Scan for the cell matching the given text and deliver its (X, Y) coordinate at center. 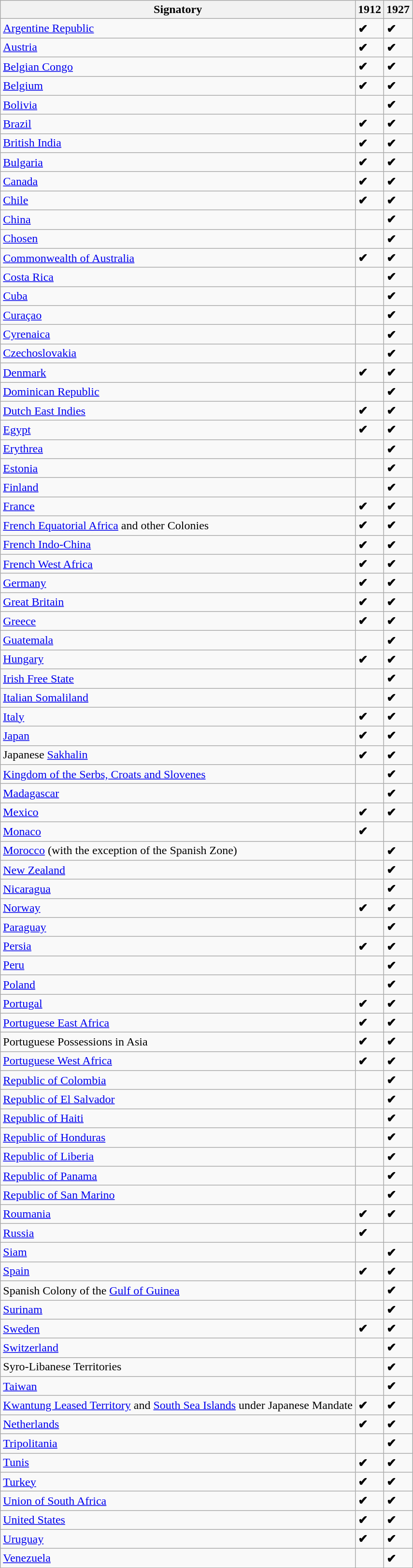
Dominican Republic (178, 392)
Belgium (178, 86)
Persia (178, 946)
Sweden (178, 1329)
China (178, 219)
Japanese Sakhalin (178, 755)
Kwantung Leased Territory and South Sea Islands under Japanese Mandate (178, 1405)
French Indo-China (178, 545)
1912 (370, 10)
Finland (178, 487)
Mexico (178, 813)
French Equatorial Africa and other Colonies (178, 525)
Madagascar (178, 793)
Republic of Honduras (178, 1137)
Venezuela (178, 1558)
Argentine Republic (178, 29)
Erythrea (178, 449)
Germany (178, 583)
Brazil (178, 124)
British India (178, 143)
Portuguese West Africa (178, 1061)
Republic of El Salvador (178, 1099)
French West Africa (178, 564)
Guatemala (178, 640)
Cyrenaica (178, 334)
Signatory (178, 10)
Curaçao (178, 315)
Republic of Panama (178, 1176)
Commonwealth of Australia (178, 258)
Belgian Congo (178, 67)
Great Britain (178, 602)
Portuguese East Africa (178, 1023)
Siam (178, 1252)
Italy (178, 717)
Republic of San Marino (178, 1195)
Poland (178, 985)
France (178, 507)
1927 (398, 10)
Italian Somaliland (178, 698)
Portuguese Possessions in Asia (178, 1042)
Costa Rica (178, 277)
Spanish Colony of the Gulf of Guinea (178, 1291)
Denmark (178, 373)
Tripolitania (178, 1443)
Paraguay (178, 927)
Bolivia (178, 105)
Japan (178, 736)
Bulgaria (178, 162)
Republic of Liberia (178, 1157)
Norway (178, 908)
Cuba (178, 296)
Roumania (178, 1214)
Chosen (178, 239)
New Zealand (178, 870)
Turkey (178, 1482)
Austria (178, 47)
Egypt (178, 430)
Spain (178, 1271)
Dutch East Indies (178, 411)
Tunis (178, 1463)
Peru (178, 965)
United States (178, 1520)
Canada (178, 181)
Switzerland (178, 1348)
Czechoslovakia (178, 353)
Taiwan (178, 1386)
Republic of Colombia (178, 1080)
Estonia (178, 468)
Republic of Haiti (178, 1118)
Russia (178, 1233)
Uruguay (178, 1539)
Union of South Africa (178, 1501)
Portugal (178, 1003)
Netherlands (178, 1424)
Irish Free State (178, 679)
Syro-Libanese Territories (178, 1367)
Nicaragua (178, 889)
Monaco (178, 831)
Chile (178, 201)
Hungary (178, 659)
Kingdom of the Serbs, Croats and Slovenes (178, 774)
Greece (178, 621)
Morocco (with the exception of the Spanish Zone) (178, 851)
Surinam (178, 1310)
